From the cell containing the given text, extract its center point as [X, Y] coordinate. 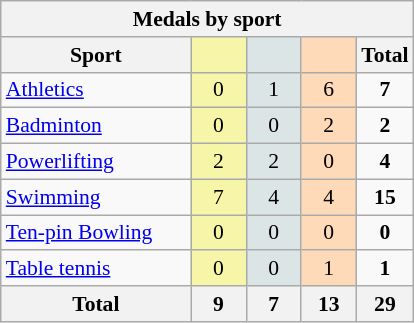
13 [328, 304]
Badminton [96, 126]
Powerlifting [96, 162]
29 [384, 304]
15 [384, 197]
6 [328, 90]
Athletics [96, 90]
9 [218, 304]
Table tennis [96, 269]
Sport [96, 55]
Swimming [96, 197]
Ten-pin Bowling [96, 233]
Medals by sport [208, 19]
